Scan for the cell matching the given text and deliver its [X, Y] coordinate at center. 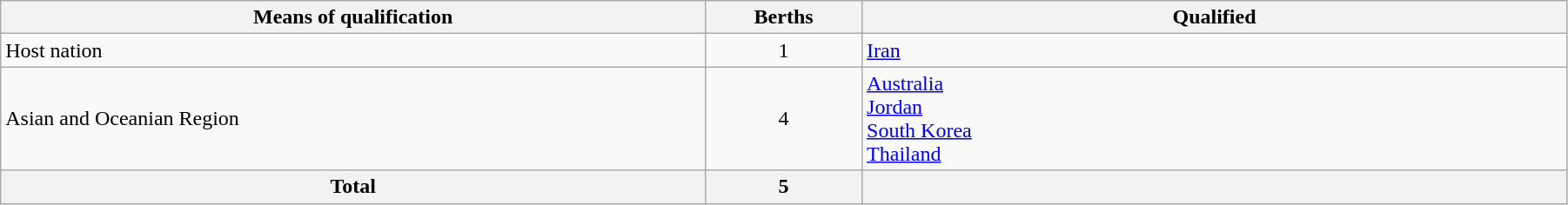
Qualified [1215, 17]
Asian and Oceanian Region [353, 118]
Iran [1215, 50]
1 [784, 50]
Australia Jordan South Korea Thailand [1215, 118]
Means of qualification [353, 17]
Berths [784, 17]
4 [784, 118]
Host nation [353, 50]
Total [353, 187]
5 [784, 187]
